Search for the cell housing the specified text and yield its [x, y] center coordinate. 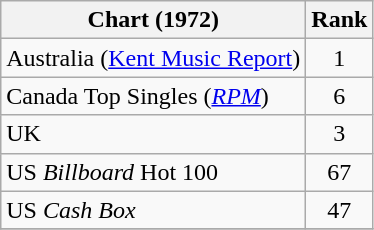
Chart (1972) [154, 20]
67 [340, 172]
Canada Top Singles (RPM) [154, 96]
6 [340, 96]
1 [340, 58]
US Cash Box [154, 210]
47 [340, 210]
Rank [340, 20]
UK [154, 134]
US Billboard Hot 100 [154, 172]
Australia (Kent Music Report) [154, 58]
3 [340, 134]
